Capture the cell that displays the provided text and extract its [x, y] central coordinate. 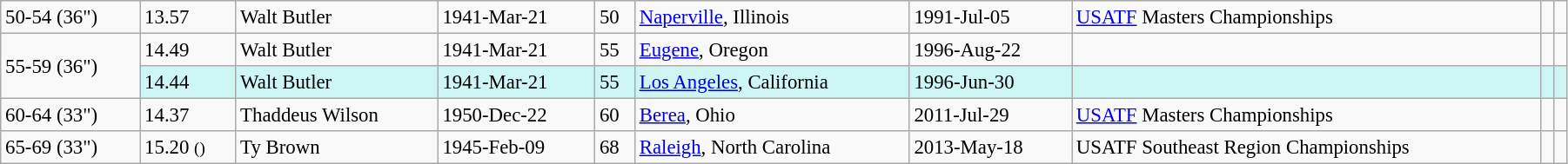
14.49 [188, 50]
Thaddeus Wilson [337, 115]
60-64 (33") [70, 115]
2013-May-18 [990, 148]
65-69 (33") [70, 148]
1996-Jun-30 [990, 82]
USATF Southeast Region Championships [1307, 148]
50-54 (36") [70, 17]
1991-Jul-05 [990, 17]
60 [615, 115]
1950-Dec-22 [517, 115]
Los Angeles, California [772, 82]
Eugene, Oregon [772, 50]
55-59 (36") [70, 66]
14.44 [188, 82]
50 [615, 17]
Raleigh, North Carolina [772, 148]
2011-Jul-29 [990, 115]
68 [615, 148]
1996-Aug-22 [990, 50]
Ty Brown [337, 148]
Berea, Ohio [772, 115]
15.20 () [188, 148]
14.37 [188, 115]
1945-Feb-09 [517, 148]
13.57 [188, 17]
Naperville, Illinois [772, 17]
